Search for the cell housing the specified text and yield its (X, Y) center coordinate. 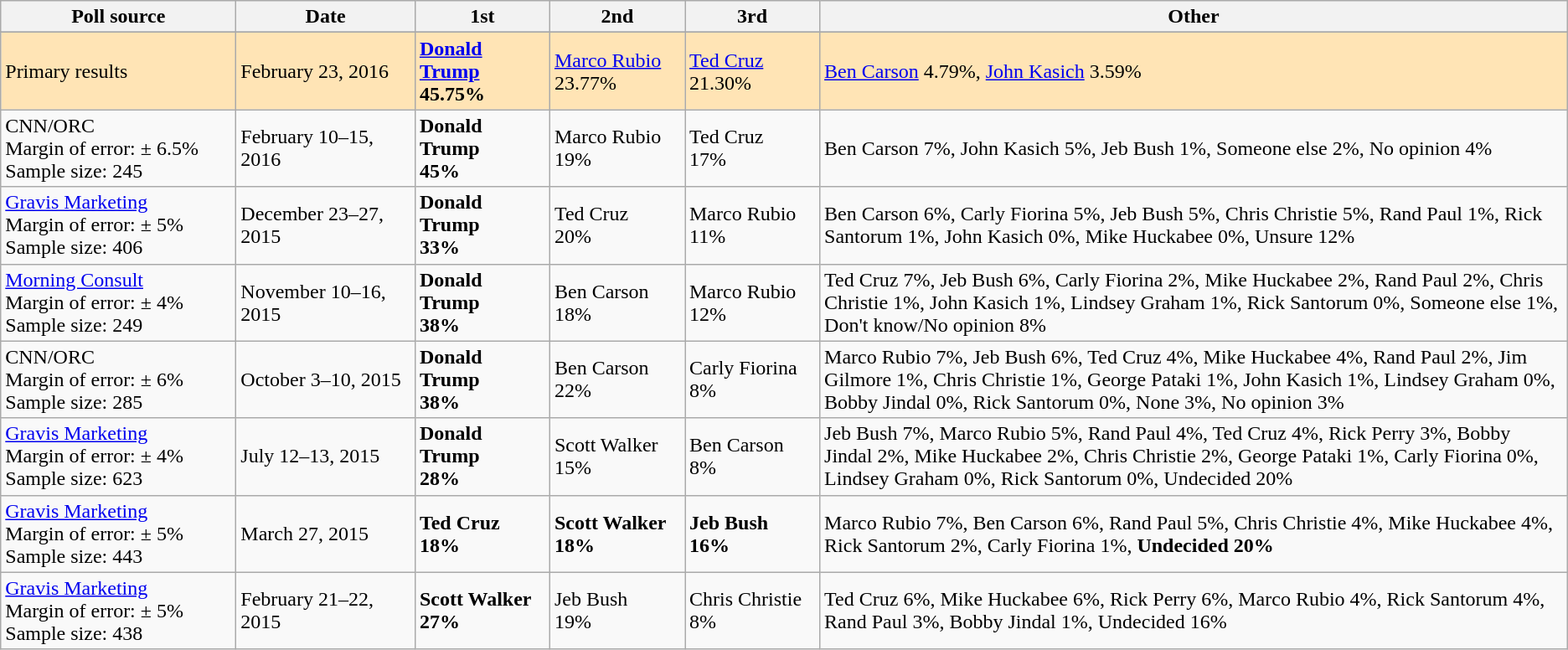
Marco Rubio11% (752, 225)
Primary results (119, 71)
CNN/ORCMargin of error: ± 6.5% Sample size: 245 (119, 148)
Ben Carson22% (616, 379)
February 21–22, 2015 (326, 611)
Gravis MarketingMargin of error: ± 5% Sample size: 406 (119, 225)
2nd (616, 17)
Ben Carson 6%, Carly Fiorina 5%, Jeb Bush 5%, Chris Christie 5%, Rand Paul 1%, Rick Santorum 1%, John Kasich 0%, Mike Huckabee 0%, Unsure 12% (1194, 225)
Marco Rubio23.77% (616, 71)
Morning ConsultMargin of error: ± 4% Sample size: 249 (119, 302)
Ted Cruz20% (616, 225)
Ted Cruz 6%, Mike Huckabee 6%, Rick Perry 6%, Marco Rubio 4%, Rick Santorum 4%, Rand Paul 3%, Bobby Jindal 1%, Undecided 16% (1194, 611)
Chris Christie8% (752, 611)
Carly Fiorina8% (752, 379)
Other (1194, 17)
Marco Rubio 7%, Ben Carson 6%, Rand Paul 5%, Chris Christie 4%, Mike Huckabee 4%, Rick Santorum 2%, Carly Fiorina 1%, Undecided 20% (1194, 534)
March 27, 2015 (326, 534)
Gravis MarketingMargin of error: ± 4% Sample size: 623 (119, 457)
Ben Carson 4.79%, John Kasich 3.59% (1194, 71)
Donald Trump28% (482, 457)
Poll source (119, 17)
Ted Cruz18% (482, 534)
Scott Walker15% (616, 457)
Jeb Bush19% (616, 611)
Donald Trump45% (482, 148)
Ted Cruz17% (752, 148)
Gravis MarketingMargin of error: ± 5% Sample size: 438 (119, 611)
Ted Cruz21.30% (752, 71)
Scott Walker18% (616, 534)
July 12–13, 2015 (326, 457)
Marco Rubio19% (616, 148)
Gravis MarketingMargin of error: ± 5% Sample size: 443 (119, 534)
Date (326, 17)
3rd (752, 17)
February 10–15, 2016 (326, 148)
CNN/ORCMargin of error: ± 6% Sample size: 285 (119, 379)
Marco Rubio12% (752, 302)
Donald Trump45.75% (482, 71)
Donald Trump33% (482, 225)
Ben Carson 7%, John Kasich 5%, Jeb Bush 1%, Someone else 2%, No opinion 4% (1194, 148)
Scott Walker27% (482, 611)
Ben Carson8% (752, 457)
Ben Carson18% (616, 302)
1st (482, 17)
November 10–16, 2015 (326, 302)
Jeb Bush16% (752, 534)
February 23, 2016 (326, 71)
October 3–10, 2015 (326, 379)
December 23–27, 2015 (326, 225)
